Return [x, y] of the center of cell containing provided text 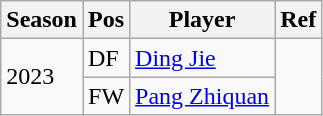
Ding Jie [202, 58]
Pang Zhiquan [202, 96]
FW [106, 96]
Pos [106, 20]
Ref [298, 20]
Season [42, 20]
Player [202, 20]
DF [106, 58]
2023 [42, 77]
